Search for the cell housing the specified text and yield its (x, y) center coordinate. 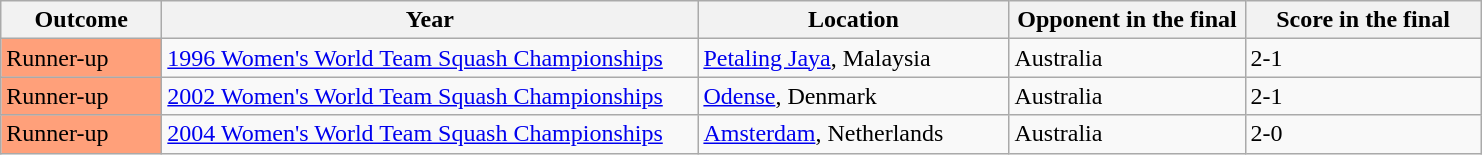
Opponent in the final (1127, 20)
2004 Women's World Team Squash Championships (430, 134)
2-0 (1363, 134)
Petaling Jaya, Malaysia (854, 58)
1996 Women's World Team Squash Championships (430, 58)
Location (854, 20)
Amsterdam, Netherlands (854, 134)
2002 Women's World Team Squash Championships (430, 96)
Score in the final (1363, 20)
Odense, Denmark (854, 96)
Year (430, 20)
Outcome (82, 20)
